Scan for the cell matching the given text and deliver its [x, y] coordinate at center. 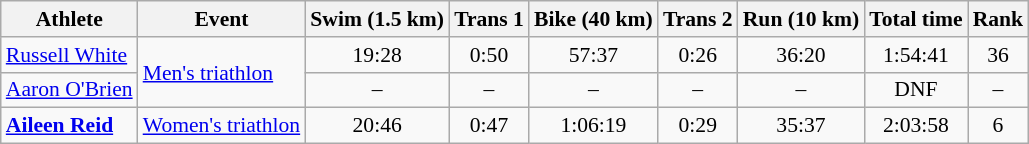
Bike (40 km) [594, 19]
36 [998, 55]
0:26 [698, 55]
Aileen Reid [70, 126]
57:37 [594, 55]
0:29 [698, 126]
Women's triathlon [222, 126]
0:50 [489, 55]
Aaron O'Brien [70, 90]
DNF [916, 90]
Trans 2 [698, 19]
Swim (1.5 km) [377, 19]
0:47 [489, 126]
Men's triathlon [222, 72]
35:37 [801, 126]
Athlete [70, 19]
Trans 1 [489, 19]
Run (10 km) [801, 19]
2:03:58 [916, 126]
19:28 [377, 55]
1:06:19 [594, 126]
Rank [998, 19]
6 [998, 126]
Russell White [70, 55]
Total time [916, 19]
Event [222, 19]
20:46 [377, 126]
36:20 [801, 55]
1:54:41 [916, 55]
